Extract the (X, Y) coordinate from the center of the cell holding the provided text.  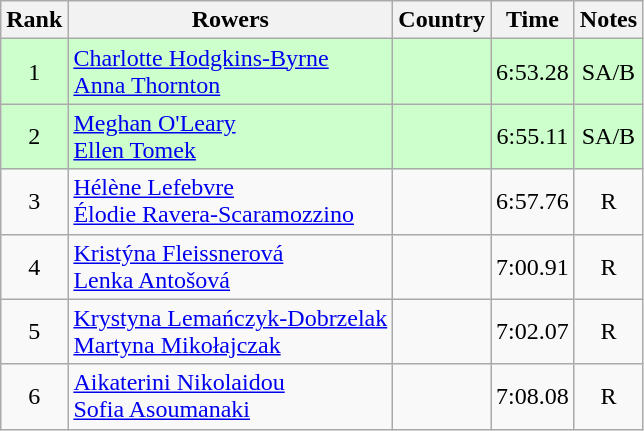
4 (34, 266)
Rank (34, 20)
6:53.28 (533, 72)
5 (34, 332)
6 (34, 396)
Meghan O'LearyEllen Tomek (230, 136)
Country (442, 20)
Aikaterini NikolaidouSofia Asoumanaki (230, 396)
7:02.07 (533, 332)
3 (34, 202)
1 (34, 72)
Notes (608, 20)
6:57.76 (533, 202)
Time (533, 20)
Krystyna Lemańczyk-DobrzelakMartyna Mikołajczak (230, 332)
7:00.91 (533, 266)
6:55.11 (533, 136)
2 (34, 136)
Charlotte Hodgkins-ByrneAnna Thornton (230, 72)
Kristýna FleissnerováLenka Antošová (230, 266)
Hélène LefebvreÉlodie Ravera-Scaramozzino (230, 202)
Rowers (230, 20)
7:08.08 (533, 396)
